Output the [x, y] coordinate of the center of the cell containing the given text.  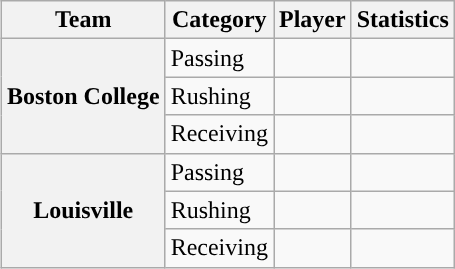
Statistics [402, 20]
Team [83, 20]
Boston College [83, 96]
Player [313, 20]
Category [219, 20]
Louisville [83, 210]
